Search for the cell housing the specified text and yield its (x, y) center coordinate. 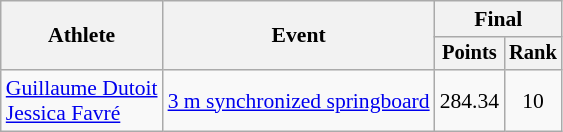
Guillaume DutoitJessica Favré (82, 100)
3 m synchronized springboard (299, 100)
Rank (533, 54)
10 (533, 100)
284.34 (470, 100)
Event (299, 36)
Points (470, 54)
Final (498, 19)
Athlete (82, 36)
